Scan for the cell matching the given text and deliver its [x, y] coordinate at center. 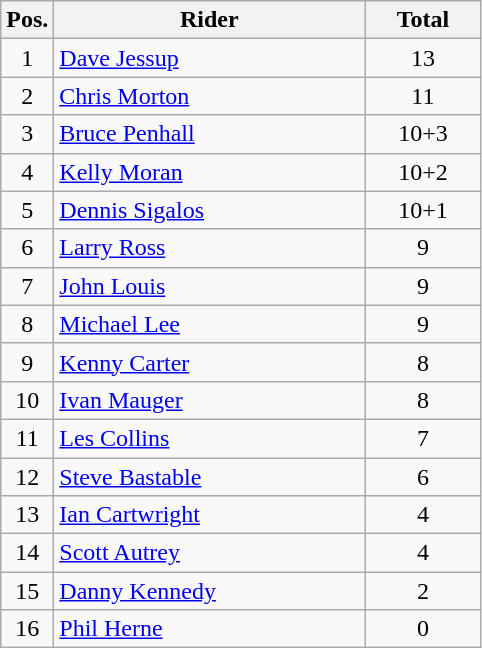
10 [28, 400]
Dennis Sigalos [210, 210]
Rider [210, 20]
Scott Autrey [210, 553]
Pos. [28, 20]
10+2 [423, 172]
Danny Kennedy [210, 591]
Les Collins [210, 438]
3 [28, 134]
12 [28, 477]
Chris Morton [210, 96]
16 [28, 629]
John Louis [210, 286]
Ian Cartwright [210, 515]
Bruce Penhall [210, 134]
Total [423, 20]
Kenny Carter [210, 362]
Kelly Moran [210, 172]
Steve Bastable [210, 477]
1 [28, 58]
14 [28, 553]
Michael Lee [210, 324]
0 [423, 629]
15 [28, 591]
5 [28, 210]
10+1 [423, 210]
Larry Ross [210, 248]
Dave Jessup [210, 58]
Ivan Mauger [210, 400]
Phil Herne [210, 629]
10+3 [423, 134]
